Output the (x, y) coordinate of the center of the cell containing the given text.  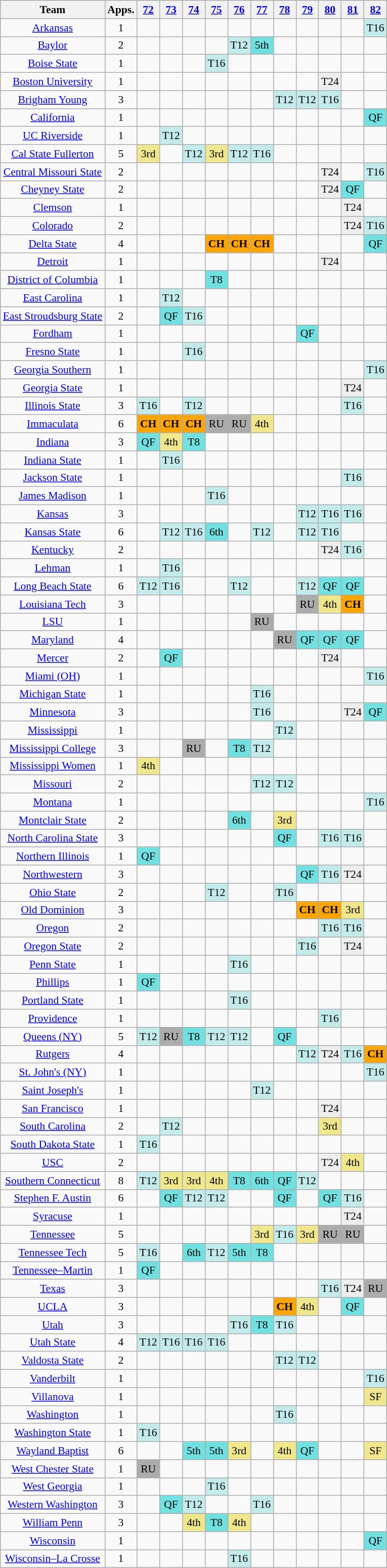
Villanova (53, 1397)
Mississippi (53, 730)
South Carolina (53, 1127)
Tennessee (53, 1235)
Wisconsin–La Crosse (53, 1559)
Arkansas (53, 28)
82 (375, 10)
Tennessee Tech (53, 1252)
Northwestern (53, 874)
Indiana (53, 442)
Wayland Baptist (53, 1451)
Wisconsin (53, 1541)
Fresno State (53, 352)
Stephen F. Austin (53, 1198)
Colorado (53, 226)
Clemson (53, 208)
Montclair State (53, 820)
Mississippi Women (53, 766)
8 (121, 1181)
North Carolina State (53, 838)
Utah State (53, 1342)
76 (239, 10)
Brigham Young (53, 100)
William Penn (53, 1523)
LSU (53, 622)
Minnesota (53, 712)
Illinois State (53, 406)
Texas (53, 1289)
Detroit (53, 262)
Miami (OH) (53, 676)
Rutgers (53, 1054)
Immaculata (53, 424)
Penn State (53, 964)
Fordham (53, 334)
Cheyney State (53, 190)
81 (353, 10)
East Stroudsburg State (53, 316)
79 (308, 10)
Kansas (53, 514)
Long Beach State (53, 586)
Jackson State (53, 478)
Kansas State (53, 532)
Apps. (121, 10)
Queens (NY) (53, 1037)
UCLA (53, 1307)
Ohio State (53, 892)
Boston University (53, 82)
Washington (53, 1415)
Delta State (53, 244)
South Dakota State (53, 1145)
Mercer (53, 658)
Western Washington (53, 1505)
Michigan State (53, 694)
James Madison (53, 496)
St. John's (NY) (53, 1072)
Southern Connecticut (53, 1181)
Saint Joseph's (53, 1091)
Lehman (53, 568)
Boise State (53, 64)
Oregon State (53, 947)
80 (330, 10)
Montana (53, 802)
Tennessee–Martin (53, 1271)
Team (53, 10)
California (53, 118)
Indiana State (53, 460)
73 (171, 10)
Phillips (53, 982)
Georgia State (53, 388)
Baylor (53, 46)
Central Missouri State (53, 172)
Washington State (53, 1433)
Oregon (53, 928)
West Chester State (53, 1469)
Kentucky (53, 550)
Valdosta State (53, 1361)
UC Riverside (53, 136)
San Francisco (53, 1108)
Georgia Southern (53, 370)
74 (193, 10)
77 (262, 10)
Portland State (53, 1001)
Louisiana Tech (53, 604)
72 (149, 10)
75 (217, 10)
Providence (53, 1018)
Vanderbilt (53, 1379)
Mississippi College (53, 748)
Northern Illinois (53, 857)
Syracuse (53, 1217)
District of Columbia (53, 280)
East Carolina (53, 298)
Cal State Fullerton (53, 154)
Maryland (53, 640)
Old Dominion (53, 910)
Utah (53, 1325)
78 (284, 10)
USC (53, 1162)
West Georgia (53, 1487)
Missouri (53, 784)
